Output the [X, Y] coordinate of the center of the cell containing the given text.  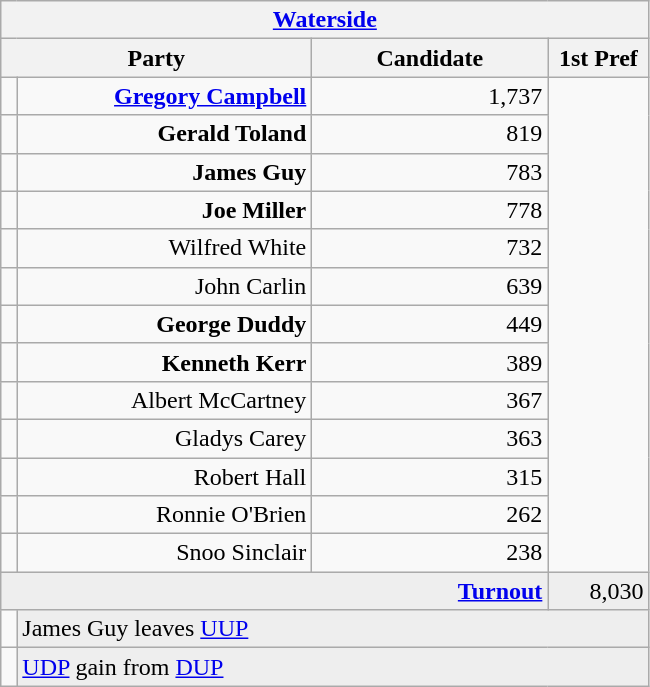
1,737 [430, 96]
Robert Hall [164, 477]
George Duddy [164, 324]
Snoo Sinclair [164, 553]
732 [430, 248]
James Guy [164, 172]
Albert McCartney [164, 400]
262 [430, 515]
Candidate [430, 58]
John Carlin [164, 286]
315 [430, 477]
Turnout [274, 591]
238 [430, 553]
James Guy leaves UUP [333, 629]
639 [430, 286]
449 [430, 324]
819 [430, 134]
1st Pref [598, 58]
Kenneth Kerr [164, 362]
UDP gain from DUP [333, 667]
Party [156, 58]
Gregory Campbell [164, 96]
Joe Miller [164, 210]
Ronnie O'Brien [164, 515]
363 [430, 438]
Waterside [325, 20]
389 [430, 362]
Wilfred White [164, 248]
Gerald Toland [164, 134]
Gladys Carey [164, 438]
367 [430, 400]
783 [430, 172]
778 [430, 210]
8,030 [598, 591]
